For the text-containing cell, return its midpoint in (x, y) coordinate format. 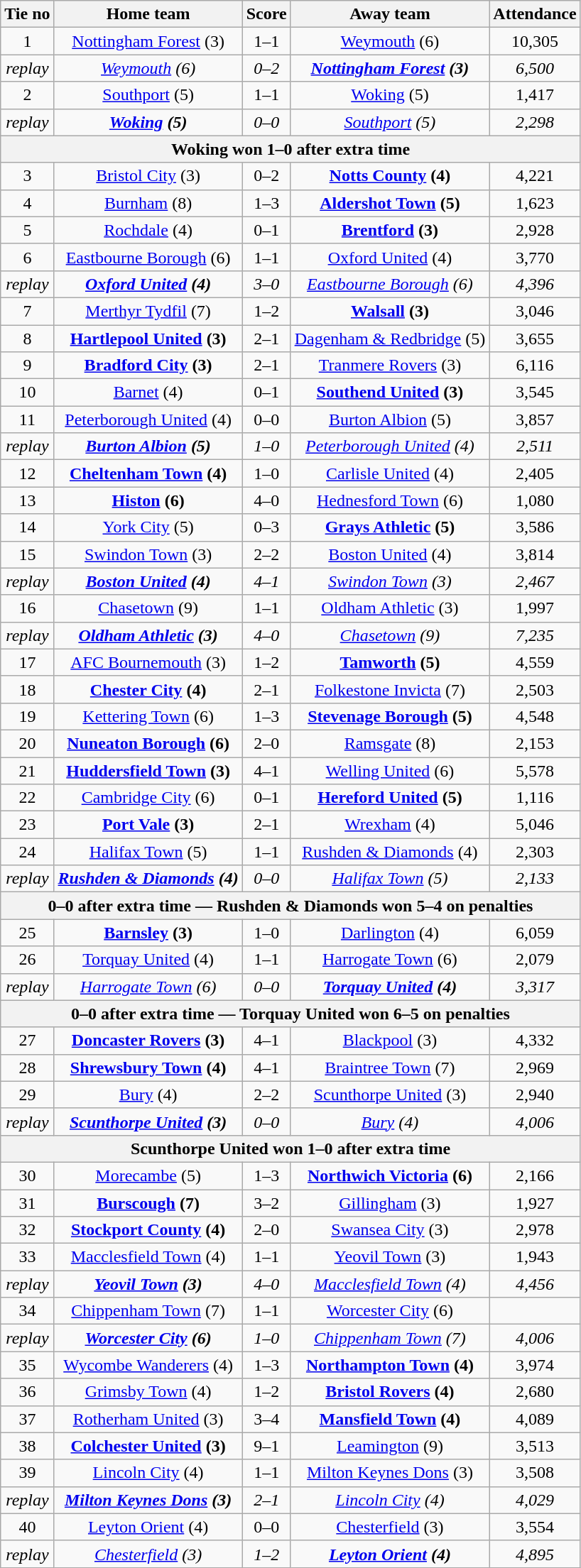
4,029 (535, 1500)
4,396 (535, 284)
Shrewsbury Town (4) (148, 1068)
34 (27, 1311)
York City (5) (148, 527)
6,116 (535, 366)
Gillingham (3) (390, 1203)
20 (27, 743)
0–0 after extra time — Torquay United won 6–5 on penalties (290, 1014)
Home team (148, 14)
Hednesford Town (6) (390, 500)
2,467 (535, 581)
Bristol Rovers (4) (390, 1392)
24 (27, 852)
Tie no (27, 14)
Aldershot Town (5) (390, 203)
Hereford United (5) (390, 798)
10,305 (535, 41)
11 (27, 420)
4 (27, 203)
Stockport County (4) (148, 1230)
7 (27, 311)
Notts County (4) (390, 176)
15 (27, 554)
2,303 (535, 852)
28 (27, 1068)
Barnsley (3) (148, 933)
Northwich Victoria (6) (390, 1175)
18 (27, 689)
Burscough (7) (148, 1203)
1,417 (535, 95)
1,080 (535, 500)
Cambridge City (6) (148, 798)
9–1 (266, 1446)
38 (27, 1446)
31 (27, 1203)
3,046 (535, 311)
2,298 (535, 122)
2,978 (535, 1230)
Darlington (4) (390, 933)
Blackpool (3) (390, 1041)
12 (27, 473)
2,503 (535, 689)
4,559 (535, 662)
Tamworth (5) (390, 662)
39 (27, 1473)
4,089 (535, 1419)
AFC Bournemouth (3) (148, 662)
Swansea City (3) (390, 1230)
Histon (6) (148, 500)
Scunthorpe United won 1–0 after extra time (290, 1148)
Rochdale (4) (148, 230)
33 (27, 1257)
2,940 (535, 1095)
Chester City (4) (148, 689)
3–4 (266, 1419)
Wycombe Wanderers (4) (148, 1365)
3,508 (535, 1473)
Bradford City (3) (148, 366)
1,623 (535, 203)
3,513 (535, 1446)
Welling United (6) (390, 770)
35 (27, 1365)
Hartlepool United (3) (148, 339)
Rotherham United (3) (148, 1419)
22 (27, 798)
Attendance (535, 14)
0–0 after extra time — Rushden & Diamonds won 5–4 on penalties (290, 906)
Doncaster Rovers (3) (148, 1041)
Colchester United (3) (148, 1446)
Away team (390, 14)
36 (27, 1392)
4,332 (535, 1041)
Burnham (8) (148, 203)
Carlisle United (4) (390, 473)
5,578 (535, 770)
3,554 (535, 1527)
Brentford (3) (390, 230)
2,511 (535, 446)
2,405 (535, 473)
Northampton Town (4) (390, 1365)
3,317 (535, 987)
Mansfield Town (4) (390, 1419)
37 (27, 1419)
1,927 (535, 1203)
Braintree Town (7) (390, 1068)
3,586 (535, 527)
7,235 (535, 635)
10 (27, 393)
3–2 (266, 1203)
8 (27, 339)
32 (27, 1230)
2,133 (535, 879)
Barnet (4) (148, 393)
4,456 (535, 1284)
2,166 (535, 1175)
Southend United (3) (390, 393)
3,814 (535, 554)
21 (27, 770)
2 (27, 95)
Nuneaton Borough (6) (148, 743)
3–0 (266, 284)
16 (27, 608)
2,680 (535, 1392)
3 (27, 176)
26 (27, 960)
Port Vale (3) (148, 825)
1,997 (535, 608)
Cheltenham Town (4) (148, 473)
40 (27, 1527)
4,895 (535, 1554)
Stevenage Borough (5) (390, 716)
6,059 (535, 933)
Leamington (9) (390, 1446)
23 (27, 825)
4,221 (535, 176)
2,969 (535, 1068)
25 (27, 933)
9 (27, 366)
6,500 (535, 68)
Score (266, 14)
1 (27, 41)
3,857 (535, 420)
19 (27, 716)
Grays Athletic (5) (390, 527)
17 (27, 662)
30 (27, 1175)
Dagenham & Redbridge (5) (390, 339)
27 (27, 1041)
Folkestone Invicta (7) (390, 689)
5 (27, 230)
Bristol City (3) (148, 176)
Morecambe (5) (148, 1175)
1,116 (535, 798)
13 (27, 500)
1,943 (535, 1257)
2,079 (535, 960)
29 (27, 1095)
3,655 (535, 339)
Wrexham (4) (390, 825)
2,928 (535, 230)
14 (27, 527)
Ramsgate (8) (390, 743)
Kettering Town (6) (148, 716)
Tranmere Rovers (3) (390, 366)
5,046 (535, 825)
Woking won 1–0 after extra time (290, 149)
Merthyr Tydfil (7) (148, 311)
Grimsby Town (4) (148, 1392)
4,548 (535, 716)
Walsall (3) (390, 311)
6 (27, 257)
3,770 (535, 257)
Huddersfield Town (3) (148, 770)
3,545 (535, 393)
3,974 (535, 1365)
0–3 (266, 527)
2,153 (535, 743)
